Detect which cell encompasses the target text, then output its (X, Y) center coordinate. 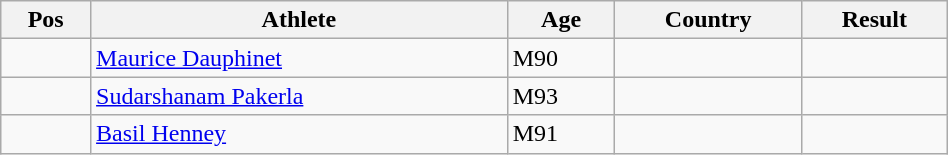
M90 (561, 58)
Sudarshanam Pakerla (300, 96)
Basil Henney (300, 134)
M91 (561, 134)
Age (561, 20)
M93 (561, 96)
Maurice Dauphinet (300, 58)
Pos (46, 20)
Athlete (300, 20)
Country (708, 20)
Result (874, 20)
